Capture the cell that displays the provided text and extract its [X, Y] central coordinate. 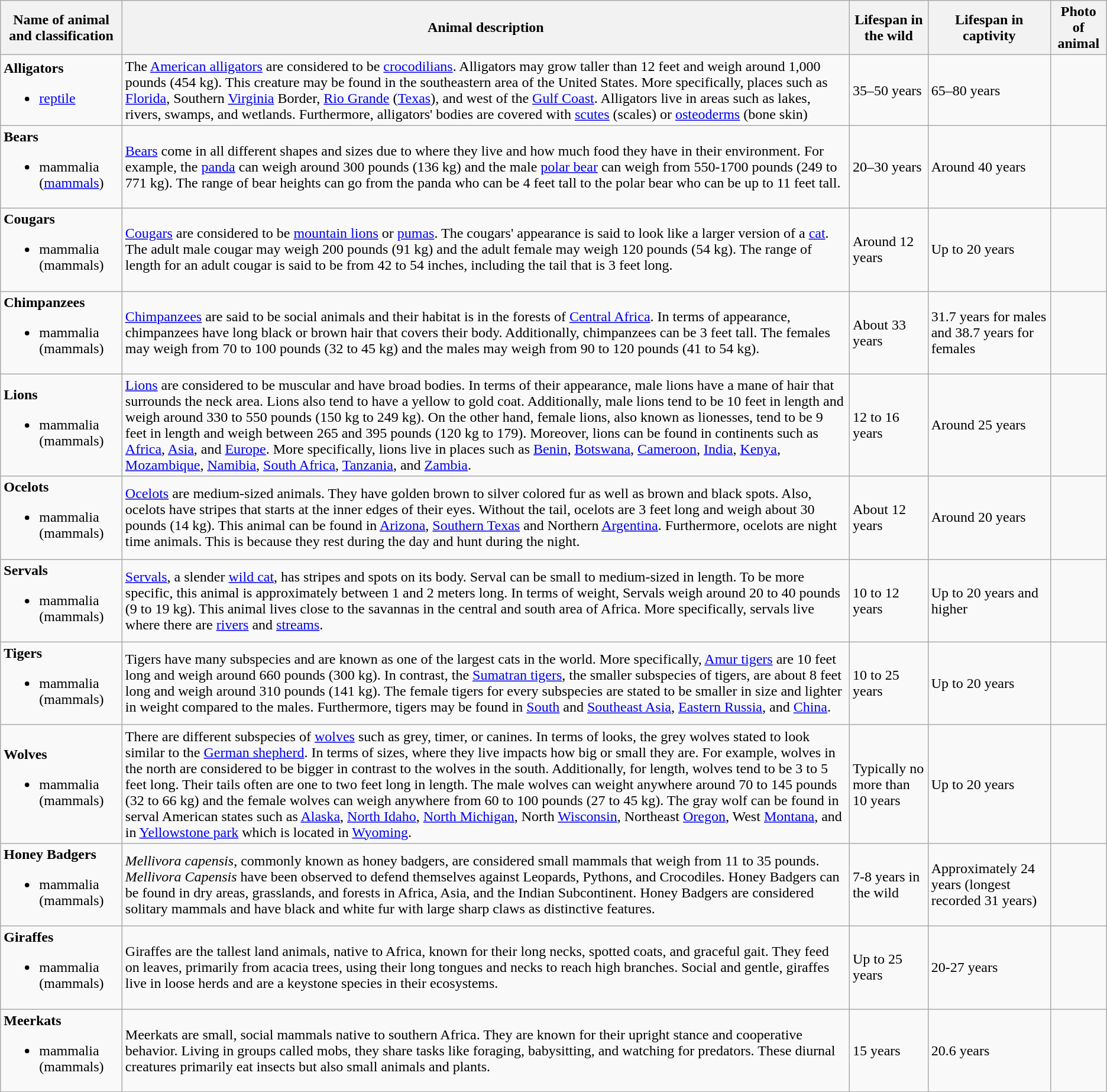
Photo of animal [1079, 28]
Up to 25 years [888, 967]
20–30 years [888, 167]
About 33 years [888, 332]
Approximately 24 years (longest recorded 31 years) [989, 884]
Around 12 years [888, 250]
Meerkatsmammalia (mammals) [61, 1051]
10 to 25 years [888, 683]
12 to 16 years [888, 425]
7-8 years in the wild [888, 884]
Giraffesmammalia (mammals) [61, 967]
20.6 years [989, 1051]
Lifespan in captivity [989, 28]
Ocelotsmammalia (mammals) [61, 518]
Typically no more than 10 years [888, 784]
15 years [888, 1051]
Chimpanzeesmammalia (mammals) [61, 332]
20-27 years [989, 967]
Honey Badgersmammalia (mammals) [61, 884]
Around 20 years [989, 518]
Servalsmammalia (mammals) [61, 600]
65–80 years [989, 90]
Bearsmammalia (mammals) [61, 167]
Tigersmammalia (mammals) [61, 683]
Around 25 years [989, 425]
Up to 20 years and higher [989, 600]
Lifespan in the wild [888, 28]
Around 40 years [989, 167]
About 12 years [888, 518]
Wolvesmammalia (mammals) [61, 784]
10 to 12 years [888, 600]
Lionsmammalia (mammals) [61, 425]
Animal description [485, 28]
Name of animal and classification [61, 28]
Cougarsmammalia (mammals) [61, 250]
Alligatorsreptile [61, 90]
35–50 years [888, 90]
31.7 years for males and 38.7 years for females [989, 332]
